Pinpoint the cell where the given text exists, returning its [X, Y] midpoint coordinate. 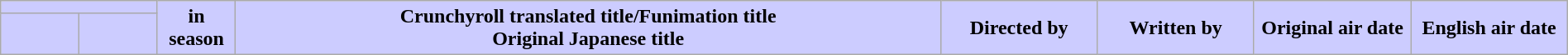
Crunchyroll translated title/Funimation title Original Japanese title [589, 28]
in season [197, 28]
Directed by [1019, 28]
Written by [1176, 28]
English air date [1489, 28]
Original air date [1331, 28]
